Return the [X, Y] coordinate for the center point of the cell that contains the specified text.  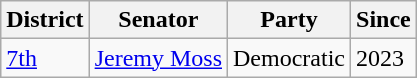
Senator [158, 20]
2023 [384, 58]
Party [290, 20]
7th [45, 58]
Democratic [290, 58]
Since [384, 20]
Jeremy Moss [158, 58]
District [45, 20]
